Detect which cell encompasses the target text, then output its [x, y] center coordinate. 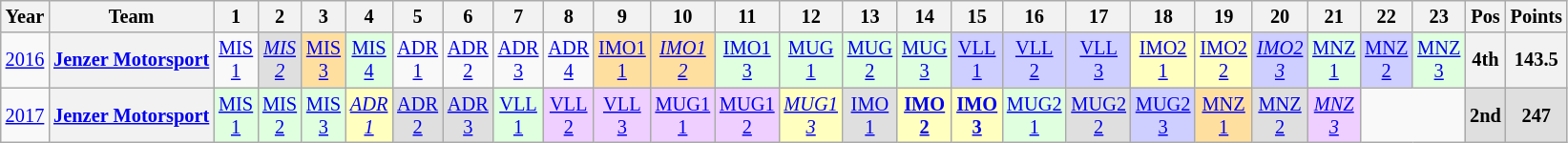
MUG11 [683, 115]
MUG22 [1098, 115]
IMO23 [1280, 60]
Points [1537, 16]
1 [236, 16]
17 [1098, 16]
12 [810, 16]
2016 [25, 60]
18 [1162, 16]
19 [1223, 16]
247 [1537, 115]
MUG3 [924, 60]
8 [569, 16]
5 [418, 16]
IMO21 [1162, 60]
IMO11 [622, 60]
4th [1485, 60]
IMO3 [977, 115]
7 [519, 16]
143.5 [1537, 60]
13 [870, 16]
3 [324, 16]
IMO2 [924, 115]
MUG13 [810, 115]
22 [1386, 16]
11 [746, 16]
20 [1280, 16]
MUG21 [1035, 115]
IMO12 [683, 60]
4 [368, 16]
IMO22 [1223, 60]
IMO13 [746, 60]
MUG2 [870, 60]
15 [977, 16]
IMO1 [870, 115]
Year [25, 16]
10 [683, 16]
Team [132, 16]
MUG1 [810, 60]
23 [1439, 16]
9 [622, 16]
MIS4 [368, 60]
16 [1035, 16]
2 [280, 16]
6 [468, 16]
MUG12 [746, 115]
Pos [1485, 16]
ADR4 [569, 60]
2nd [1485, 115]
21 [1334, 16]
2017 [25, 115]
14 [924, 16]
MUG23 [1162, 115]
